From the cell containing the given text, extract its center point as [X, Y] coordinate. 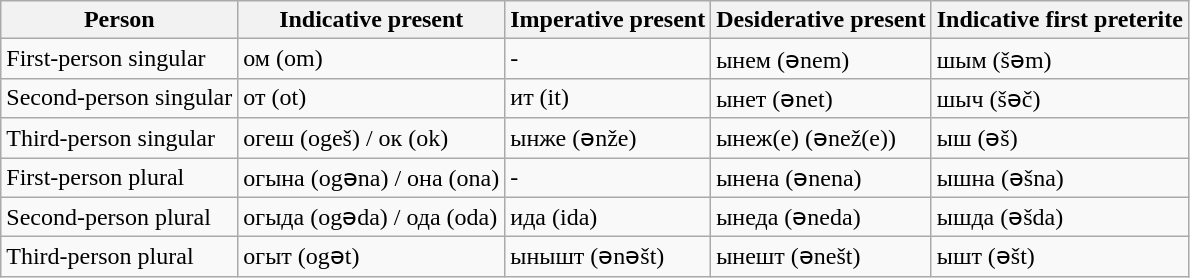
огыт (ogət) [372, 257]
ом (om) [372, 59]
Third-person plural [120, 257]
ынеж(е) (ənež(e)) [822, 138]
ынем (ənem) [822, 59]
Person [120, 20]
ынже (ənže) [608, 138]
ынет (ənet) [822, 98]
от (ot) [372, 98]
ынышт (ənəšt) [608, 257]
Desiderative present [822, 20]
Third-person singular [120, 138]
огыда (ogəda) / ода (oda) [372, 217]
шыч (šəč) [1060, 98]
огына (ogəna) / она (ona) [372, 178]
ыш (əš) [1060, 138]
ида (ida) [608, 217]
огеш (ogeš) / ок (ok) [372, 138]
Imperative present [608, 20]
Indicative present [372, 20]
ынена (ənena) [822, 178]
Second-person plural [120, 217]
First-person plural [120, 178]
Indicative first preterite [1060, 20]
ышда (əšda) [1060, 217]
ышна (əšna) [1060, 178]
ынешт (ənešt) [822, 257]
Second-person singular [120, 98]
ышт (əšt) [1060, 257]
ит (it) [608, 98]
ынеда (əneda) [822, 217]
шым (šəm) [1060, 59]
First-person singular [120, 59]
